Pinpoint the cell where the given text exists, returning its [X, Y] midpoint coordinate. 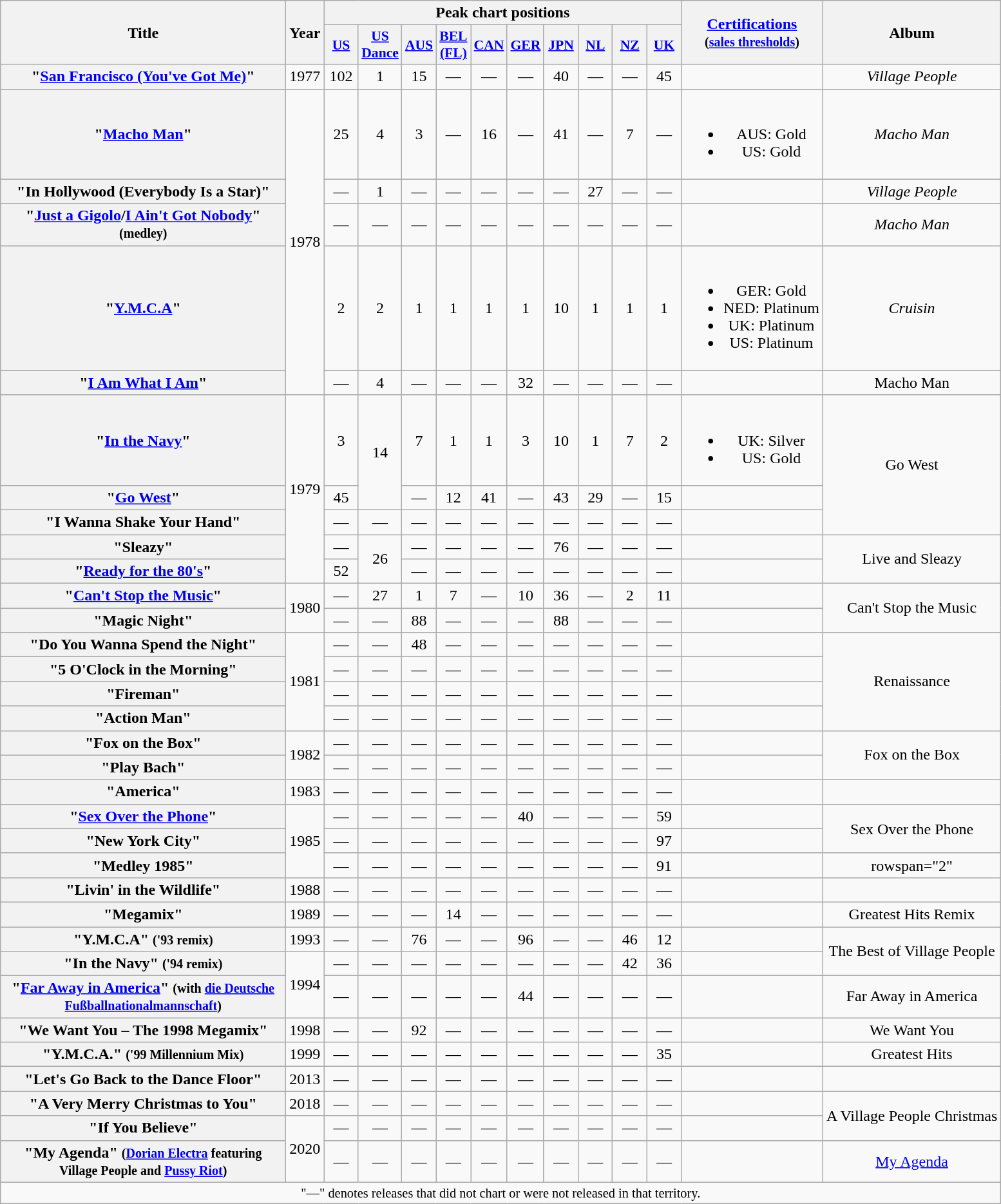
Fox on the Box [911, 755]
GER [526, 45]
"Play Bach" [143, 767]
"Fireman" [143, 694]
2020 [305, 1149]
"In the Navy" ('94 remix) [143, 964]
Renaissance [911, 682]
25 [341, 134]
"A Very Merry Christmas to You" [143, 1104]
My Agenda [911, 1161]
"Go West" [143, 497]
"Do You Wanna Spend the Night" [143, 645]
"We Want You – The 1998 Megamix" [143, 1030]
1999 [305, 1055]
42 [630, 964]
44 [526, 997]
"Ready for the 80's" [143, 571]
"Magic Night" [143, 620]
Title [143, 32]
26 [380, 559]
Can't Stop the Music [911, 608]
1983 [305, 792]
"New York City" [143, 841]
2018 [305, 1104]
NL [595, 45]
92 [419, 1030]
32 [526, 383]
GER: GoldNED: PlatinumUK: PlatinumUS: Platinum [752, 308]
1998 [305, 1030]
"Far Away in America" (with die Deutsche Fußballnationalmannschaft) [143, 997]
US Dance [380, 45]
1979 [305, 489]
"America" [143, 792]
A Village People Christmas [911, 1116]
"Y.M.C.A." ('99 Millennium Mix) [143, 1055]
AUS: GoldUS: Gold [752, 134]
"Fox on the Box" [143, 743]
JPN [560, 45]
rowspan="2" [911, 865]
UK: SilverUS: Gold [752, 440]
Certifications(sales thresholds) [752, 32]
UK [663, 45]
"I Am What I Am" [143, 383]
"Y.M.C.A" [143, 308]
"Let's Go Back to the Dance Floor" [143, 1079]
AUS [419, 45]
Greatest Hits Remix [911, 914]
Album [911, 32]
"Megamix" [143, 914]
"Macho Man" [143, 134]
46 [630, 939]
NZ [630, 45]
1980 [305, 608]
We Want You [911, 1030]
1989 [305, 914]
"—" denotes releases that did not chart or were not released in that territory. [501, 1193]
"Y.M.C.A" ('93 remix) [143, 939]
59 [663, 816]
"If You Believe" [143, 1128]
52 [341, 571]
"Just a Gigolo/I Ain't Got Nobody" (medley) [143, 224]
"My Agenda" (Dorian Electra featuring Village People and Pussy Riot) [143, 1161]
91 [663, 865]
11 [663, 596]
"In the Navy" [143, 440]
1978 [305, 242]
1994 [305, 984]
97 [663, 841]
"In Hollywood (Everybody Is a Star)" [143, 191]
2013 [305, 1079]
"San Francisco (You've Got Me)" [143, 77]
"Action Man" [143, 718]
"Can't Stop the Music" [143, 596]
29 [595, 497]
48 [419, 645]
Year [305, 32]
The Best of Village People [911, 951]
"Medley 1985" [143, 865]
1993 [305, 939]
Far Away in America [911, 997]
1982 [305, 755]
96 [526, 939]
BEL (FL) [453, 45]
"Sleazy" [143, 547]
1981 [305, 682]
"5 O'Clock in the Morning" [143, 669]
"I Wanna Shake Your Hand" [143, 522]
Greatest Hits [911, 1055]
CAN [490, 45]
Cruisin [911, 308]
1985 [305, 841]
Sex Over the Phone [911, 828]
Go West [911, 464]
Peak chart positions [502, 13]
US [341, 45]
102 [341, 77]
Live and Sleazy [911, 559]
1988 [305, 890]
35 [663, 1055]
1977 [305, 77]
"Livin' in the Wildlife" [143, 890]
43 [560, 497]
"Sex Over the Phone" [143, 816]
16 [490, 134]
